Detect which cell encompasses the target text, then output its (x, y) center coordinate. 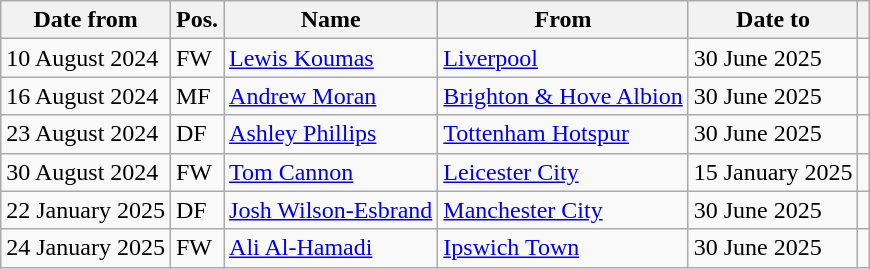
22 January 2025 (86, 210)
Pos. (196, 20)
Ali Al-Hamadi (331, 248)
23 August 2024 (86, 134)
Date from (86, 20)
Lewis Koumas (331, 58)
30 August 2024 (86, 172)
Brighton & Hove Albion (563, 96)
Date to (773, 20)
Tottenham Hotspur (563, 134)
Ipswich Town (563, 248)
10 August 2024 (86, 58)
Andrew Moran (331, 96)
Ashley Phillips (331, 134)
Josh Wilson-Esbrand (331, 210)
Name (331, 20)
16 August 2024 (86, 96)
24 January 2025 (86, 248)
Tom Cannon (331, 172)
Liverpool (563, 58)
15 January 2025 (773, 172)
From (563, 20)
Manchester City (563, 210)
MF (196, 96)
Leicester City (563, 172)
